Scan for the cell matching the given text and deliver its [x, y] coordinate at center. 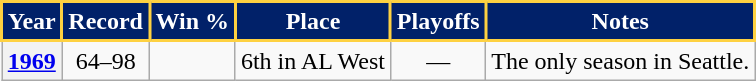
Win % [192, 22]
— [438, 60]
The only season in Seattle. [620, 60]
Year [32, 22]
Place [312, 22]
Notes [620, 22]
1969 [32, 60]
Playoffs [438, 22]
6th in AL West [312, 60]
64–98 [106, 60]
Record [106, 22]
